Extract the (X, Y) coordinate from the center of the cell holding the provided text.  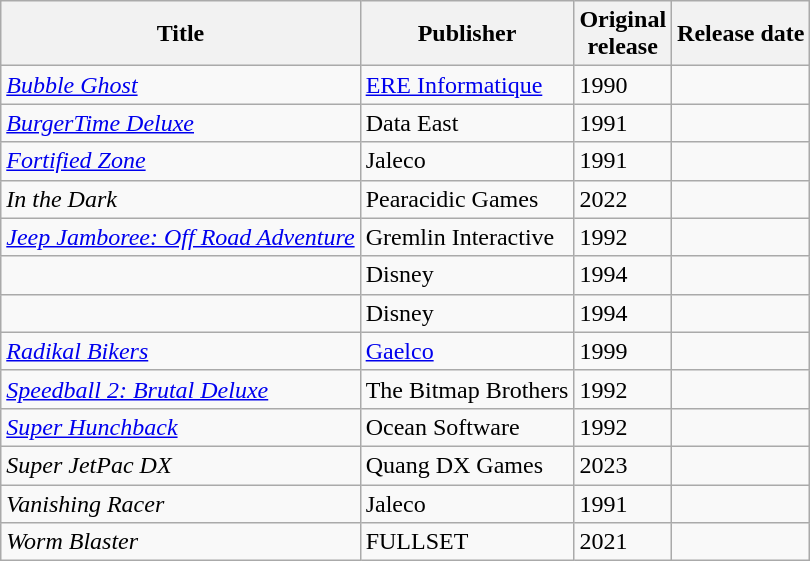
Super JetPac DX (180, 465)
Quang DX Games (467, 465)
Vanishing Racer (180, 503)
BurgerTime Deluxe (180, 123)
Speedball 2: Brutal Deluxe (180, 389)
ERE Informatique (467, 85)
The Bitmap Brothers (467, 389)
Pearacidic Games (467, 199)
Worm Blaster (180, 542)
Data East (467, 123)
1990 (623, 85)
Ocean Software (467, 427)
2021 (623, 542)
Originalrelease (623, 34)
Gaelco (467, 351)
In the Dark (180, 199)
Fortified Zone (180, 161)
Jeep Jamboree: Off Road Adventure (180, 237)
Release date (741, 34)
2023 (623, 465)
Gremlin Interactive (467, 237)
Title (180, 34)
FULLSET (467, 542)
Radikal Bikers (180, 351)
Bubble Ghost (180, 85)
Publisher (467, 34)
2022 (623, 199)
1999 (623, 351)
Super Hunchback (180, 427)
